Search for the cell housing the specified text and yield its (x, y) center coordinate. 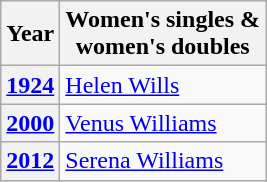
2000 (30, 123)
Serena Williams (163, 161)
2012 (30, 161)
Year (30, 34)
Venus Williams (163, 123)
Women's singles &women's doubles (163, 34)
Helen Wills (163, 85)
1924 (30, 85)
